Determine the (x, y) coordinate at the center of the cell enclosing the given text.  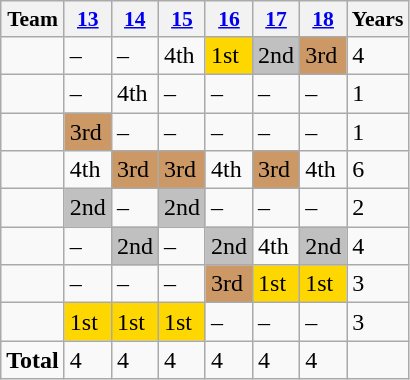
18 (324, 19)
6 (378, 170)
2 (378, 208)
16 (228, 19)
15 (182, 19)
13 (88, 19)
17 (276, 19)
14 (134, 19)
Years (378, 19)
Team (33, 19)
Total (33, 360)
